Determine the (x, y) coordinate at the center of the cell enclosing the given text.  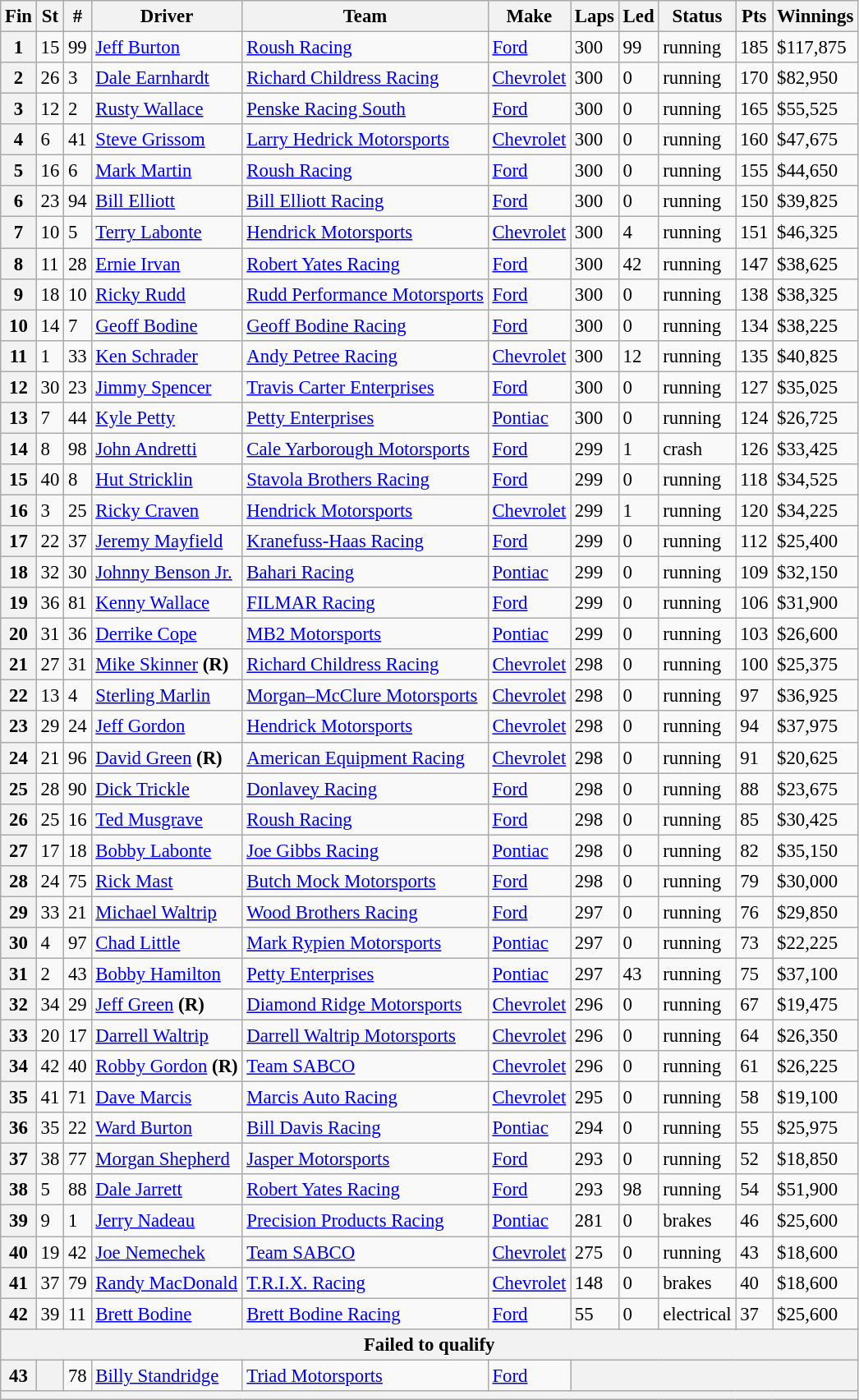
Winnings (815, 16)
151 (754, 233)
Driver (167, 16)
150 (754, 201)
Penske Racing South (365, 109)
Mark Rypien Motorsports (365, 943)
135 (754, 356)
St (49, 16)
$18,850 (815, 1159)
77 (77, 1159)
$19,475 (815, 1005)
Rusty Wallace (167, 109)
$30,000 (815, 882)
Jeremy Mayfield (167, 541)
Ken Schrader (167, 356)
Kenny Wallace (167, 603)
54 (754, 1190)
96 (77, 758)
$34,225 (815, 510)
$35,025 (815, 387)
275 (595, 1252)
$25,375 (815, 665)
52 (754, 1159)
Make (529, 16)
Butch Mock Motorsports (365, 882)
Rudd Performance Motorsports (365, 294)
Jimmy Spencer (167, 387)
FILMAR Racing (365, 603)
$39,825 (815, 201)
$23,675 (815, 789)
Geoff Bodine Racing (365, 325)
$29,850 (815, 912)
Dale Jarrett (167, 1190)
$33,425 (815, 449)
$55,525 (815, 109)
$37,100 (815, 974)
$38,325 (815, 294)
61 (754, 1066)
Larry Hedrick Motorsports (365, 140)
$32,150 (815, 573)
82 (754, 850)
90 (77, 789)
91 (754, 758)
71 (77, 1098)
170 (754, 78)
crash (697, 449)
Darrell Waltrip (167, 1036)
Triad Motorsports (365, 1375)
$19,100 (815, 1098)
$26,350 (815, 1036)
Dave Marcis (167, 1098)
Team (365, 16)
Donlavey Racing (365, 789)
Chad Little (167, 943)
Kranefuss-Haas Racing (365, 541)
$37,975 (815, 727)
$20,625 (815, 758)
Failed to qualify (429, 1344)
$25,975 (815, 1128)
$35,150 (815, 850)
David Green (R) (167, 758)
Bahari Racing (365, 573)
Stavola Brothers Racing (365, 480)
Precision Products Racing (365, 1221)
American Equipment Racing (365, 758)
Jeff Green (R) (167, 1005)
Hut Stricklin (167, 480)
Steve Grissom (167, 140)
Geoff Bodine (167, 325)
160 (754, 140)
294 (595, 1128)
Mike Skinner (R) (167, 665)
126 (754, 449)
Bobby Hamilton (167, 974)
$22,225 (815, 943)
100 (754, 665)
67 (754, 1005)
Ernie Irvan (167, 264)
147 (754, 264)
$51,900 (815, 1190)
Jeff Gordon (167, 727)
134 (754, 325)
Derrike Cope (167, 634)
Sterling Marlin (167, 696)
Kyle Petty (167, 418)
Mark Martin (167, 171)
T.R.I.X. Racing (365, 1283)
Randy MacDonald (167, 1283)
138 (754, 294)
64 (754, 1036)
112 (754, 541)
Jasper Motorsports (365, 1159)
281 (595, 1221)
Bill Elliott (167, 201)
Jeff Burton (167, 48)
Bill Elliott Racing (365, 201)
$117,875 (815, 48)
Johnny Benson Jr. (167, 573)
$30,425 (815, 819)
185 (754, 48)
Andy Petree Racing (365, 356)
118 (754, 480)
$47,675 (815, 140)
81 (77, 603)
$40,825 (815, 356)
$36,925 (815, 696)
Jerry Nadeau (167, 1221)
Diamond Ridge Motorsports (365, 1005)
Robby Gordon (R) (167, 1066)
106 (754, 603)
120 (754, 510)
Ted Musgrave (167, 819)
$26,225 (815, 1066)
Wood Brothers Racing (365, 912)
Bill Davis Racing (365, 1128)
Laps (595, 16)
$82,950 (815, 78)
$38,625 (815, 264)
Morgan Shepherd (167, 1159)
Ricky Rudd (167, 294)
148 (595, 1283)
76 (754, 912)
$46,325 (815, 233)
124 (754, 418)
58 (754, 1098)
Pts (754, 16)
Bobby Labonte (167, 850)
$31,900 (815, 603)
Status (697, 16)
103 (754, 634)
Brett Bodine (167, 1314)
John Andretti (167, 449)
Cale Yarborough Motorsports (365, 449)
Marcis Auto Racing (365, 1098)
Brett Bodine Racing (365, 1314)
$38,225 (815, 325)
Terry Labonte (167, 233)
MB2 Motorsports (365, 634)
$34,525 (815, 480)
73 (754, 943)
$26,600 (815, 634)
Joe Nemechek (167, 1252)
Dick Trickle (167, 789)
165 (754, 109)
Joe Gibbs Racing (365, 850)
Fin (19, 16)
electrical (697, 1314)
127 (754, 387)
85 (754, 819)
295 (595, 1098)
Led (639, 16)
78 (77, 1375)
Dale Earnhardt (167, 78)
Ward Burton (167, 1128)
Morgan–McClure Motorsports (365, 696)
$25,400 (815, 541)
109 (754, 573)
Darrell Waltrip Motorsports (365, 1036)
# (77, 16)
44 (77, 418)
155 (754, 171)
46 (754, 1221)
$26,725 (815, 418)
Rick Mast (167, 882)
Travis Carter Enterprises (365, 387)
Michael Waltrip (167, 912)
Ricky Craven (167, 510)
Billy Standridge (167, 1375)
$44,650 (815, 171)
